From the cell containing the given text, extract its center point as (X, Y) coordinate. 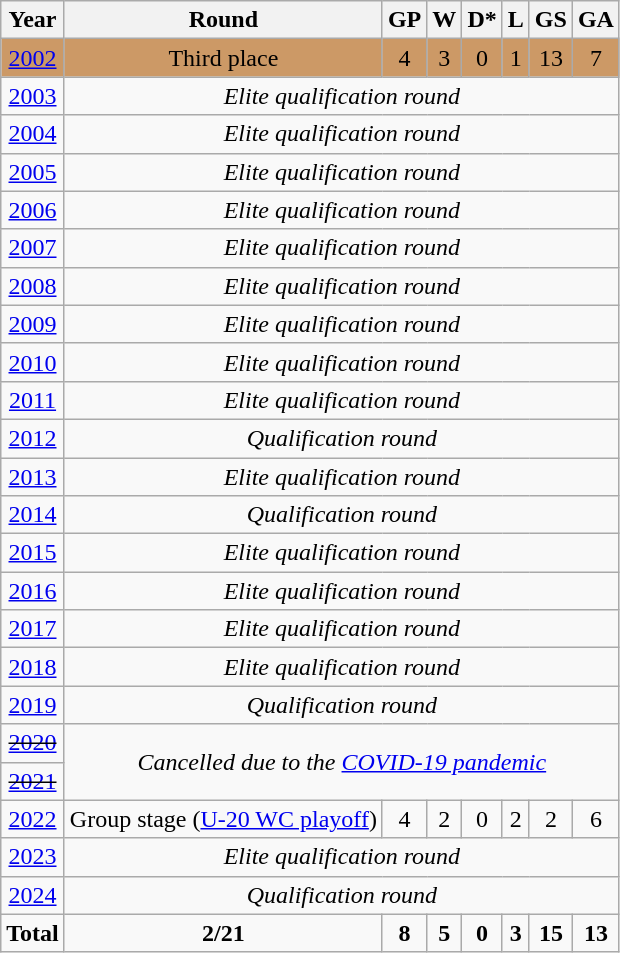
2020 (33, 743)
L (516, 20)
2006 (33, 210)
2005 (33, 172)
2007 (33, 248)
2021 (33, 781)
2015 (33, 553)
2013 (33, 477)
2017 (33, 629)
2019 (33, 705)
Total (33, 933)
W (444, 20)
15 (550, 933)
2016 (33, 591)
2012 (33, 438)
2/21 (223, 933)
GP (404, 20)
Third place (223, 58)
2004 (33, 134)
5 (444, 933)
2024 (33, 895)
2009 (33, 324)
2008 (33, 286)
2002 (33, 58)
Year (33, 20)
8 (404, 933)
2011 (33, 400)
2010 (33, 362)
GA (596, 20)
Round (223, 20)
2018 (33, 667)
1 (516, 58)
Cancelled due to the COVID-19 pandemic (342, 762)
2023 (33, 857)
Group stage (U-20 WC playoff) (223, 819)
6 (596, 819)
2014 (33, 515)
GS (550, 20)
2003 (33, 96)
7 (596, 58)
D* (482, 20)
2022 (33, 819)
